Return (X, Y) of the center of cell containing provided text 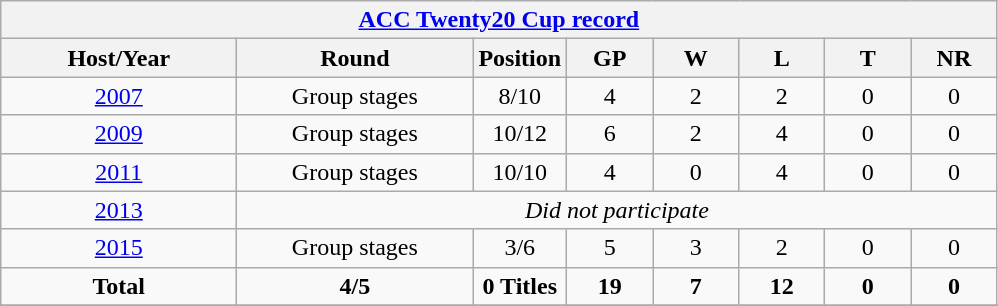
Total (119, 286)
T (868, 58)
Position (520, 58)
2007 (119, 96)
2011 (119, 172)
5 (610, 248)
19 (610, 286)
NR (954, 58)
W (696, 58)
10/12 (520, 134)
7 (696, 286)
Round (355, 58)
4/5 (355, 286)
3/6 (520, 248)
GP (610, 58)
2015 (119, 248)
2009 (119, 134)
L (782, 58)
10/10 (520, 172)
3 (696, 248)
Host/Year (119, 58)
ACC Twenty20 Cup record (499, 20)
0 Titles (520, 286)
6 (610, 134)
2013 (119, 210)
Did not participate (617, 210)
12 (782, 286)
8/10 (520, 96)
